Return (x, y) of the center of cell containing provided text 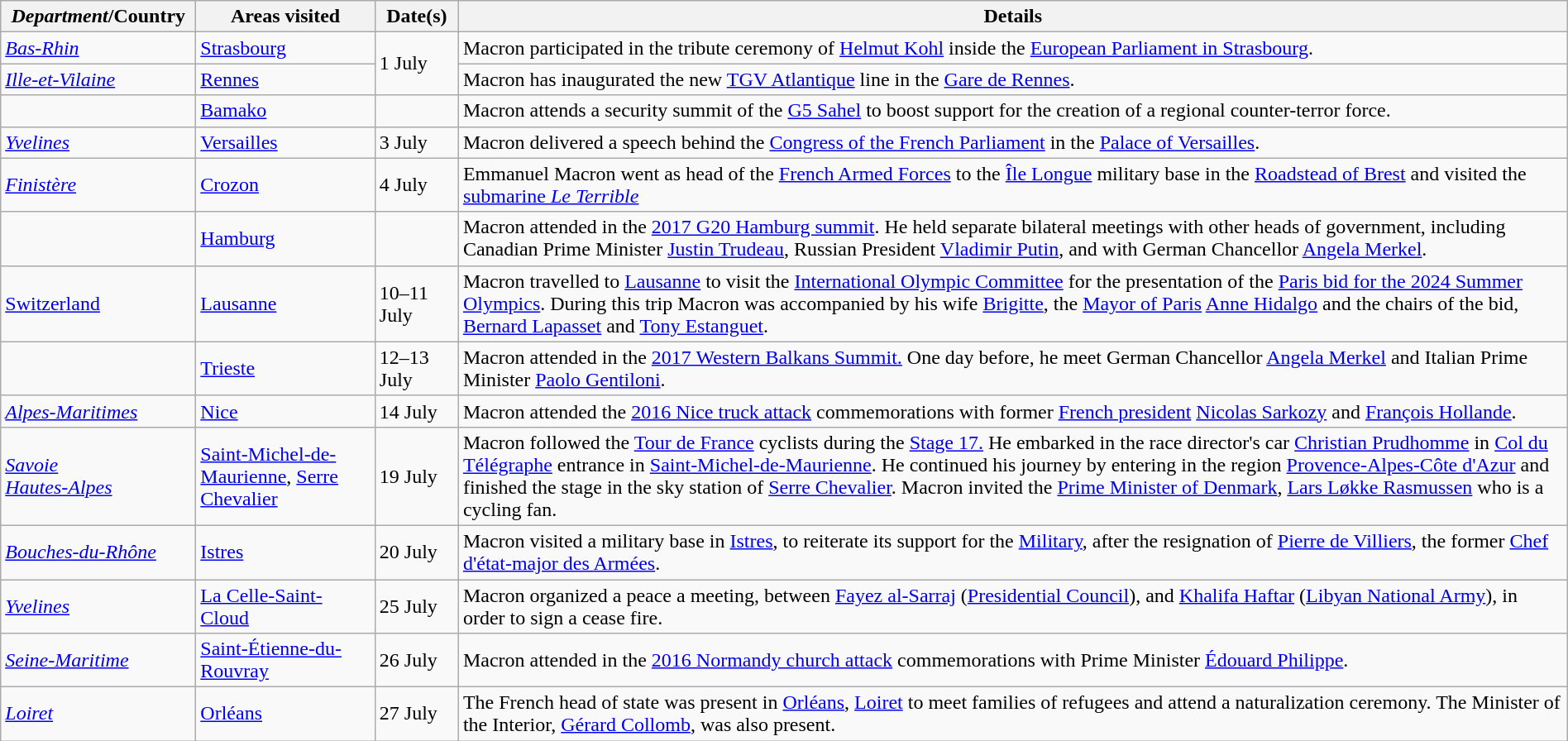
19 July (417, 476)
Hamburg (286, 238)
1 July (417, 64)
Loiret (98, 715)
4 July (417, 185)
Macron participated in the tribute ceremony of Helmut Kohl inside the European Parliament in Strasbourg. (1012, 48)
Department/Country (98, 17)
14 July (417, 411)
Crozon (286, 185)
Finistère (98, 185)
Macron attends a security summit of the G5 Sahel to boost support for the creation of a regional counter-terror force. (1012, 111)
Rennes (286, 79)
Strasbourg (286, 48)
Orléans (286, 715)
Macron attended the 2016 Nice truck attack commemorations with former French president Nicolas Sarkozy and François Hollande. (1012, 411)
3 July (417, 142)
Alpes-Maritimes (98, 411)
Bas-Rhin (98, 48)
Lausanne (286, 304)
Saint-Michel-de-Maurienne, Serre Chevalier (286, 476)
La Celle-Saint-Cloud (286, 605)
Istres (286, 552)
10–11 July (417, 304)
Details (1012, 17)
12–13 July (417, 369)
Ille-et-Vilaine (98, 79)
Bouches-du-Rhône (98, 552)
26 July (417, 660)
Savoie Hautes-Alpes (98, 476)
Saint-Étienne-du-Rouvray (286, 660)
20 July (417, 552)
Macron attended in the 2016 Normandy church attack commemorations with Prime Minister Édouard Philippe. (1012, 660)
Switzerland (98, 304)
Trieste (286, 369)
Seine-Maritime (98, 660)
Versailles (286, 142)
Macron has inaugurated the new TGV Atlantique line in the Gare de Rennes. (1012, 79)
27 July (417, 715)
Bamako (286, 111)
Macron delivered a speech behind the Congress of the French Parliament in the Palace of Versailles. (1012, 142)
Date(s) (417, 17)
Areas visited (286, 17)
25 July (417, 605)
Nice (286, 411)
